Identify which cell holds the provided text, then report its (x, y) central coordinate. 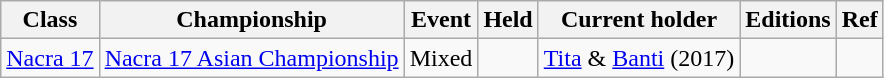
Nacra 17 (50, 58)
Held (508, 20)
Event (441, 20)
Championship (252, 20)
Tita & Banti (2017) (639, 58)
Mixed (441, 58)
Editions (788, 20)
Nacra 17 Asian Championship (252, 58)
Class (50, 20)
Ref (860, 20)
Current holder (639, 20)
